Extract the [X, Y] coordinate from the center of the cell holding the provided text.  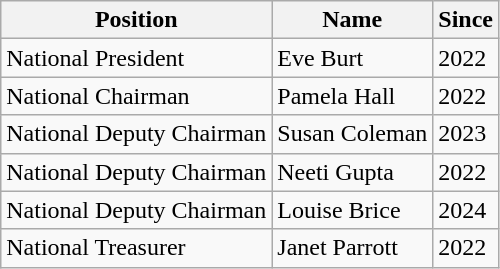
Neeti Gupta [352, 172]
Susan Coleman [352, 134]
National Treasurer [136, 248]
Pamela Hall [352, 96]
National President [136, 58]
Since [466, 20]
Name [352, 20]
National Chairman [136, 96]
Position [136, 20]
Louise Brice [352, 210]
2024 [466, 210]
Eve Burt [352, 58]
Janet Parrott [352, 248]
2023 [466, 134]
